Capture the cell that displays the provided text and extract its (x, y) central coordinate. 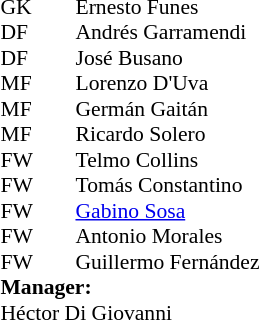
Tomás Constantino (167, 185)
Lorenzo D'Uva (167, 83)
Andrés Garramendi (167, 33)
Ricardo Solero (167, 135)
José Busano (167, 58)
Gabino Sosa (167, 211)
Antonio Morales (167, 237)
Manager: (130, 287)
Germán Gaitán (167, 109)
Guillermo Fernández (167, 262)
Telmo Collins (167, 160)
